Locate the cell with the specified text and output its [X, Y] center coordinate. 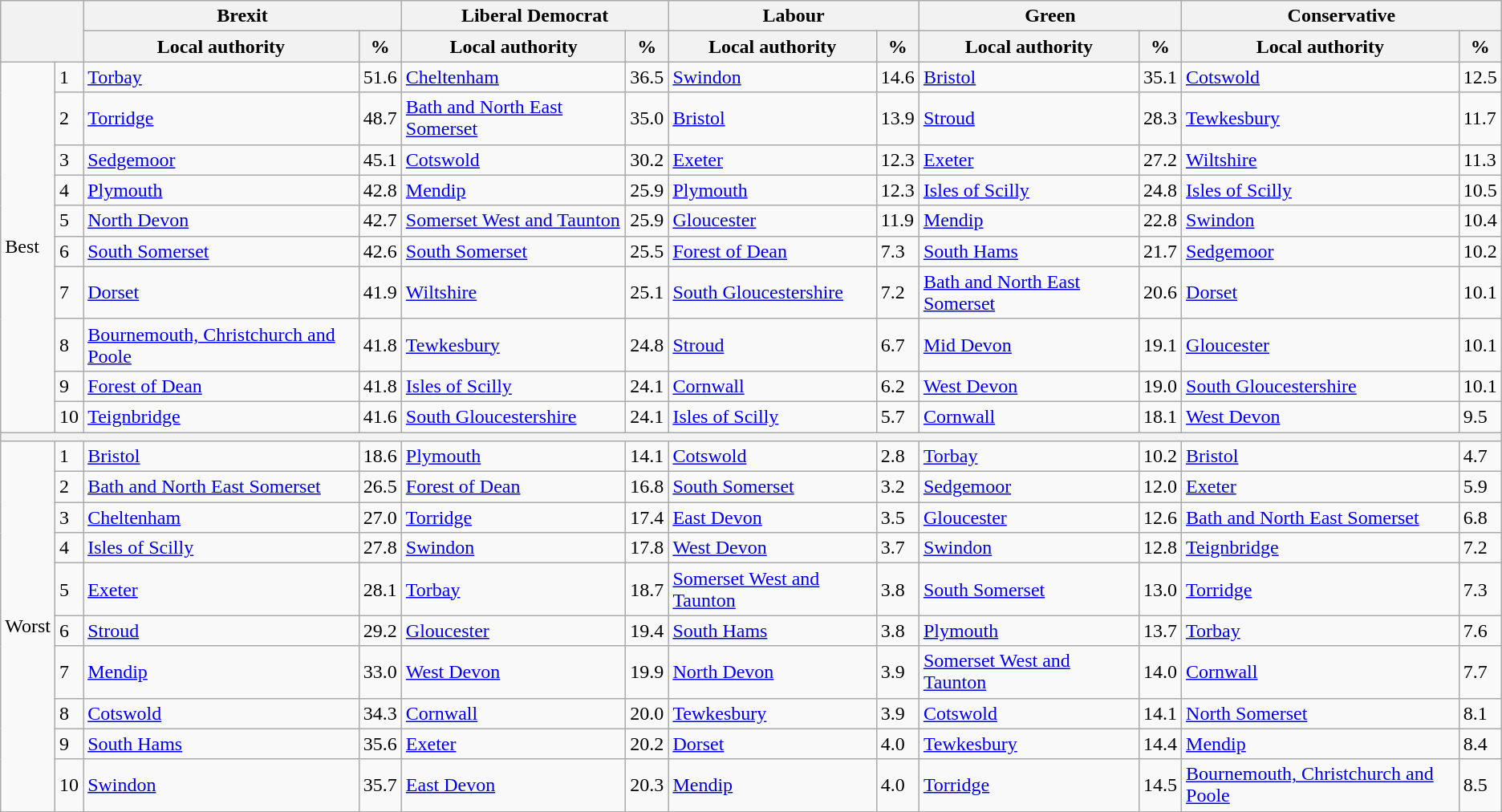
Green [1049, 16]
11.3 [1480, 160]
North Somerset [1321, 713]
10.5 [1480, 190]
25.5 [647, 251]
17.8 [647, 548]
35.1 [1160, 77]
27.2 [1160, 160]
14.4 [1160, 744]
2.8 [897, 457]
12.5 [1480, 77]
8.1 [1480, 713]
3.7 [897, 548]
14.5 [1160, 785]
11.9 [897, 221]
3.5 [897, 518]
19.0 [1160, 386]
7.6 [1480, 631]
13.9 [897, 119]
Worst [28, 627]
42.6 [380, 251]
6.7 [897, 345]
16.8 [647, 487]
29.2 [380, 631]
8.5 [1480, 785]
41.6 [380, 416]
5.9 [1480, 487]
Liberal Democrat [534, 16]
42.8 [380, 190]
18.7 [647, 589]
22.8 [1160, 221]
13.7 [1160, 631]
18.6 [380, 457]
5.7 [897, 416]
20.6 [1160, 292]
21.7 [1160, 251]
35.7 [380, 785]
33.0 [380, 672]
20.0 [647, 713]
35.6 [380, 744]
12.0 [1160, 487]
36.5 [647, 77]
8.4 [1480, 744]
25.1 [647, 292]
27.8 [380, 548]
28.3 [1160, 119]
Brexit [242, 16]
35.0 [647, 119]
51.6 [380, 77]
Labour [794, 16]
4.7 [1480, 457]
27.0 [380, 518]
19.9 [647, 672]
28.1 [380, 589]
30.2 [647, 160]
19.4 [647, 631]
10.4 [1480, 221]
20.3 [647, 785]
26.5 [380, 487]
20.2 [647, 744]
42.7 [380, 221]
Conservative [1342, 16]
41.9 [380, 292]
Best [28, 247]
12.8 [1160, 548]
48.7 [380, 119]
34.3 [380, 713]
6.2 [897, 386]
14.6 [897, 77]
11.7 [1480, 119]
3.2 [897, 487]
6.8 [1480, 518]
7.7 [1480, 672]
Mid Devon [1029, 345]
12.6 [1160, 518]
13.0 [1160, 589]
45.1 [380, 160]
19.1 [1160, 345]
17.4 [647, 518]
14.0 [1160, 672]
9.5 [1480, 416]
18.1 [1160, 416]
